Detect which cell encompasses the target text, then output its (x, y) center coordinate. 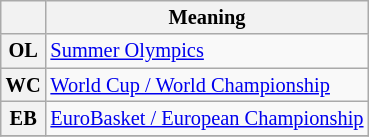
Summer Olympics (208, 51)
Meaning (208, 17)
EuroBasket / European Championship (208, 118)
EB (24, 118)
OL (24, 51)
World Cup / World Championship (208, 85)
WC (24, 85)
